Pinpoint the cell where the given text exists, returning its (x, y) midpoint coordinate. 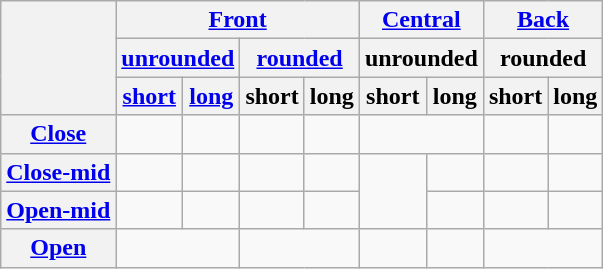
Open (58, 248)
Open-mid (58, 210)
Back (542, 20)
Close-mid (58, 172)
Close (58, 134)
Central (421, 20)
Front (238, 20)
